Capture the cell that displays the provided text and extract its [X, Y] central coordinate. 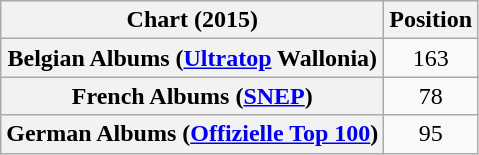
Chart (2015) [192, 20]
95 [431, 134]
Position [431, 20]
163 [431, 58]
78 [431, 96]
Belgian Albums (Ultratop Wallonia) [192, 58]
German Albums (Offizielle Top 100) [192, 134]
French Albums (SNEP) [192, 96]
